Find where the given text appears and provide that cell's center as (X, Y) coordinate. 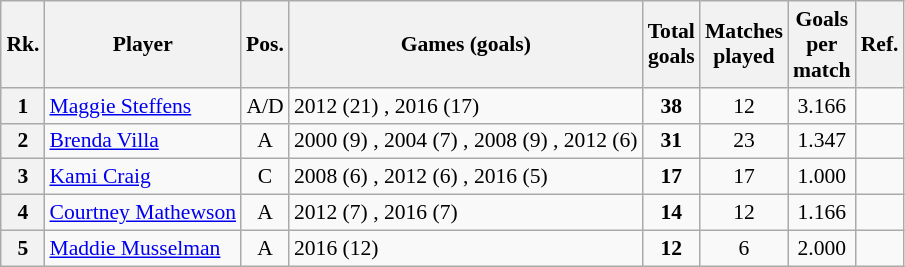
2.000 (822, 248)
14 (672, 213)
2008 (6) , 2012 (6) , 2016 (5) (466, 177)
2016 (12) (466, 248)
31 (672, 141)
5 (22, 248)
Kami Craig (142, 177)
Matchesplayed (744, 44)
Goalspermatch (822, 44)
A/D (265, 106)
38 (672, 106)
Brenda Villa (142, 141)
Games (goals) (466, 44)
1.347 (822, 141)
Totalgoals (672, 44)
Rk. (22, 44)
1.000 (822, 177)
Maggie Steffens (142, 106)
Maddie Musselman (142, 248)
3 (22, 177)
Courtney Mathewson (142, 213)
23 (744, 141)
C (265, 177)
4 (22, 213)
6 (744, 248)
2012 (7) , 2016 (7) (466, 213)
2012 (21) , 2016 (17) (466, 106)
1.166 (822, 213)
1 (22, 106)
Ref. (880, 44)
3.166 (822, 106)
Pos. (265, 44)
2000 (9) , 2004 (7) , 2008 (9) , 2012 (6) (466, 141)
2 (22, 141)
Player (142, 44)
